Return the [x, y] coordinate for the center point of the cell that contains the specified text.  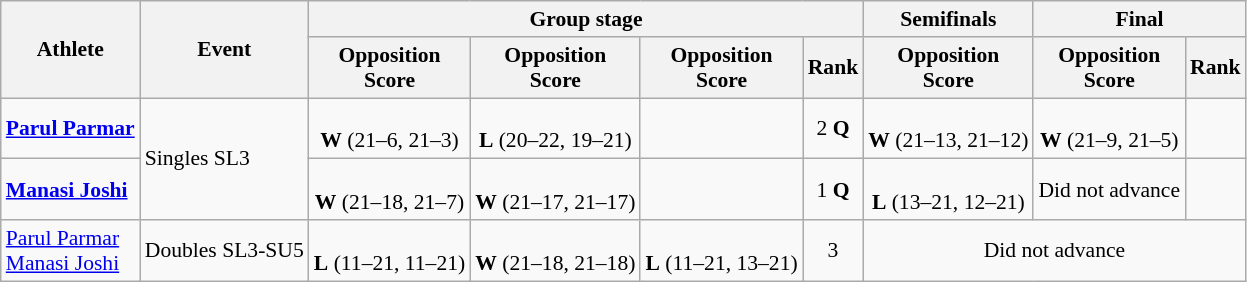
W (21–13, 21–12) [948, 128]
L (11–21, 13–21) [721, 250]
W (21–18, 21–7) [390, 190]
W (21–9, 21–5) [1109, 128]
1 Q [834, 190]
L (11–21, 11–21) [390, 250]
Singles SL3 [224, 159]
Manasi Joshi [70, 190]
3 [834, 250]
Group stage [586, 19]
W (21–6, 21–3) [390, 128]
L (20–22, 19–21) [555, 128]
W (21–17, 21–17) [555, 190]
Final [1139, 19]
Parul ParmarManasi Joshi [70, 250]
L (13–21, 12–21) [948, 190]
Parul Parmar [70, 128]
Semifinals [948, 19]
2 Q [834, 128]
Event [224, 50]
W (21–18, 21–18) [555, 250]
Athlete [70, 50]
Doubles SL3-SU5 [224, 250]
